Search for the cell housing the specified text and yield its [X, Y] center coordinate. 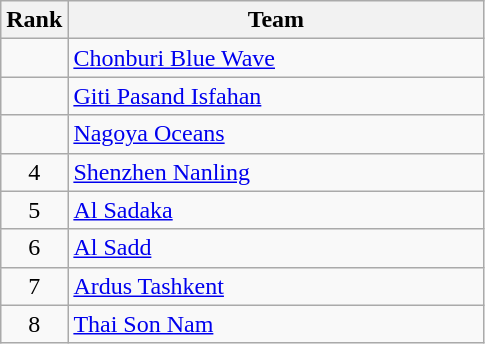
Team [276, 20]
6 [34, 248]
Shenzhen Nanling [276, 172]
4 [34, 172]
Rank [34, 20]
Al Sadaka [276, 210]
Nagoya Oceans [276, 134]
Chonburi Blue Wave [276, 58]
7 [34, 286]
5 [34, 210]
8 [34, 324]
Al Sadd [276, 248]
Giti Pasand Isfahan [276, 96]
Ardus Tashkent [276, 286]
Thai Son Nam [276, 324]
